Capture the cell that displays the provided text and extract its (x, y) central coordinate. 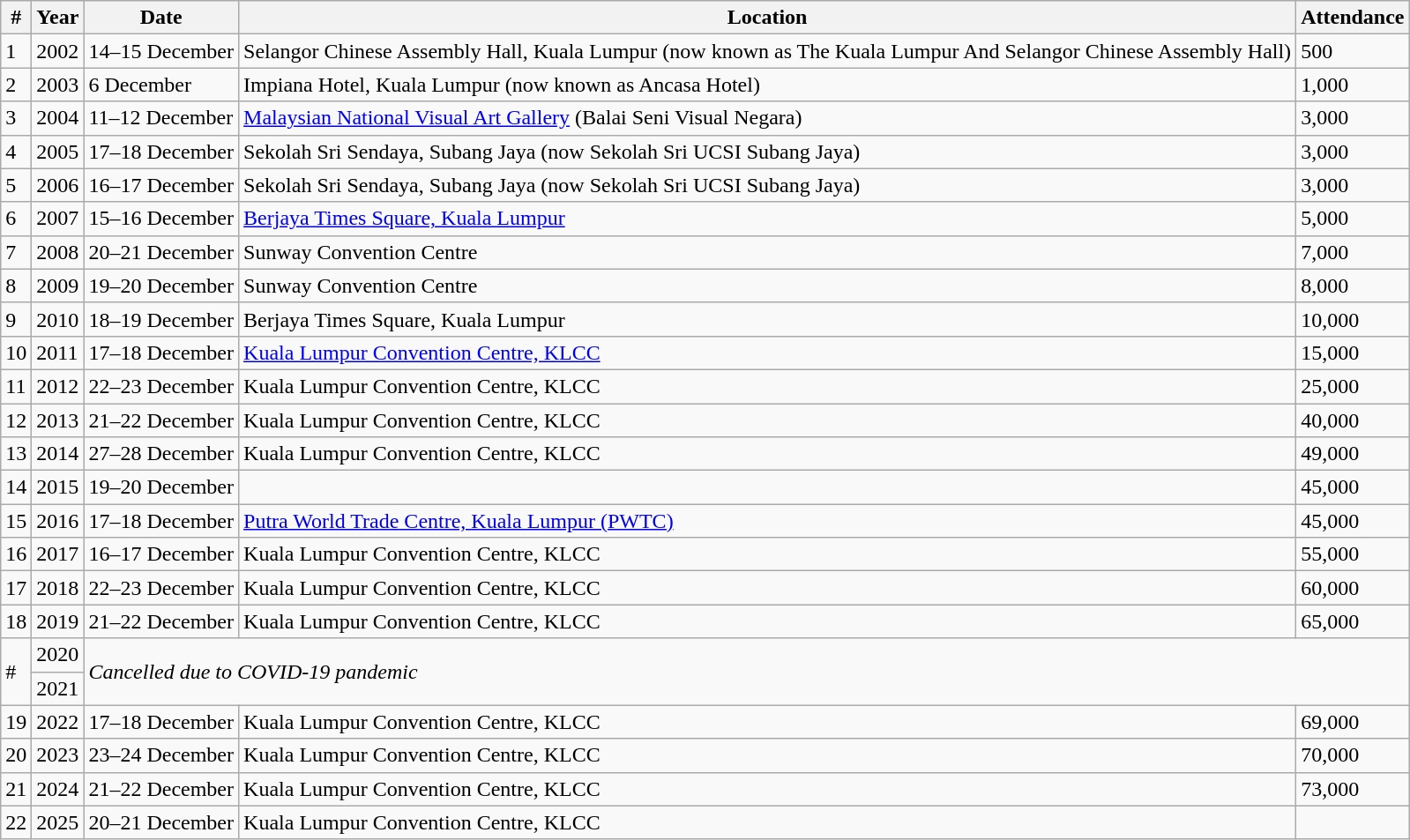
Location (767, 18)
5 (16, 185)
Putra World Trade Centre, Kuala Lumpur (PWTC) (767, 521)
65,000 (1353, 621)
Cancelled due to COVID-19 pandemic (746, 672)
14–15 December (161, 51)
2014 (58, 454)
18 (16, 621)
2018 (58, 588)
14 (16, 487)
10,000 (1353, 319)
2004 (58, 118)
2013 (58, 420)
8 (16, 286)
2023 (58, 755)
10 (16, 353)
Selangor Chinese Assembly Hall, Kuala Lumpur (now known as The Kuala Lumpur And Selangor Chinese Assembly Hall) (767, 51)
2011 (58, 353)
Attendance (1353, 18)
15 (16, 521)
2002 (58, 51)
55,000 (1353, 554)
12 (16, 420)
Impiana Hotel, Kuala Lumpur (now known as Ancasa Hotel) (767, 85)
8,000 (1353, 286)
18–19 December (161, 319)
Year (58, 18)
Date (161, 18)
19 (16, 722)
40,000 (1353, 420)
15,000 (1353, 353)
2015 (58, 487)
2017 (58, 554)
49,000 (1353, 454)
2 (16, 85)
2005 (58, 152)
2010 (58, 319)
21 (16, 789)
11–12 December (161, 118)
2020 (58, 655)
3 (16, 118)
2024 (58, 789)
70,000 (1353, 755)
1 (16, 51)
73,000 (1353, 789)
27–28 December (161, 454)
69,000 (1353, 722)
2006 (58, 185)
22 (16, 822)
9 (16, 319)
60,000 (1353, 588)
2021 (58, 688)
2025 (58, 822)
15–16 December (161, 219)
17 (16, 588)
1,000 (1353, 85)
Malaysian National Visual Art Gallery (Balai Seni Visual Negara) (767, 118)
2019 (58, 621)
7 (16, 252)
6 (16, 219)
13 (16, 454)
23–24 December (161, 755)
20 (16, 755)
2003 (58, 85)
25,000 (1353, 386)
7,000 (1353, 252)
6 December (161, 85)
11 (16, 386)
2022 (58, 722)
4 (16, 152)
2016 (58, 521)
5,000 (1353, 219)
500 (1353, 51)
2009 (58, 286)
2012 (58, 386)
16 (16, 554)
2008 (58, 252)
2007 (58, 219)
